Capture the cell that displays the provided text and extract its [X, Y] central coordinate. 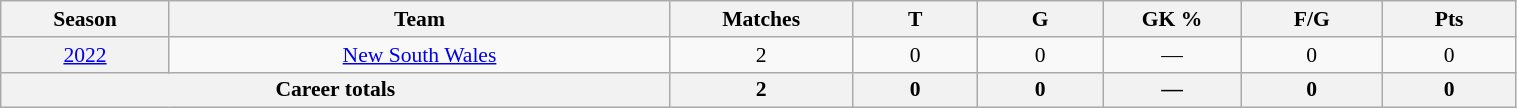
2022 [86, 55]
Career totals [336, 90]
New South Wales [419, 55]
F/G [1312, 19]
Season [86, 19]
T [916, 19]
GK % [1172, 19]
G [1040, 19]
Pts [1449, 19]
Matches [762, 19]
Team [419, 19]
